Determine the [x, y] coordinate at the center of the cell enclosing the given text.  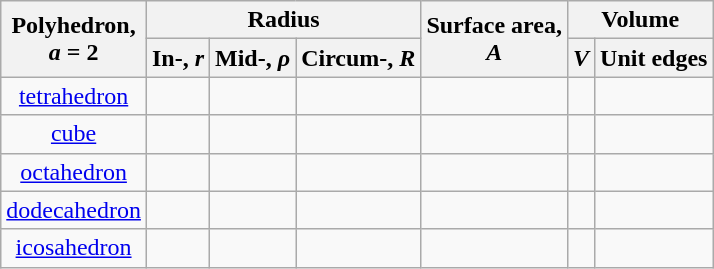
Radius [283, 20]
Volume [640, 20]
In-, r [178, 58]
icosahedron [74, 248]
cube [74, 134]
octahedron [74, 172]
Unit edges [654, 58]
Mid-, ρ [253, 58]
Surface area, A [494, 39]
tetrahedron [74, 96]
Polyhedron, a = 2 [74, 39]
V [580, 58]
dodecahedron [74, 210]
Circum-, R [358, 58]
